From the cell containing the given text, extract its center point as [X, Y] coordinate. 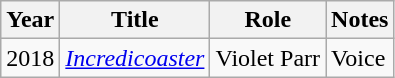
Voice [360, 58]
Notes [360, 20]
Year [30, 20]
Role [268, 20]
2018 [30, 58]
Incredicoaster [135, 58]
Violet Parr [268, 58]
Title [135, 20]
